Identify which cell holds the provided text, then report its [x, y] central coordinate. 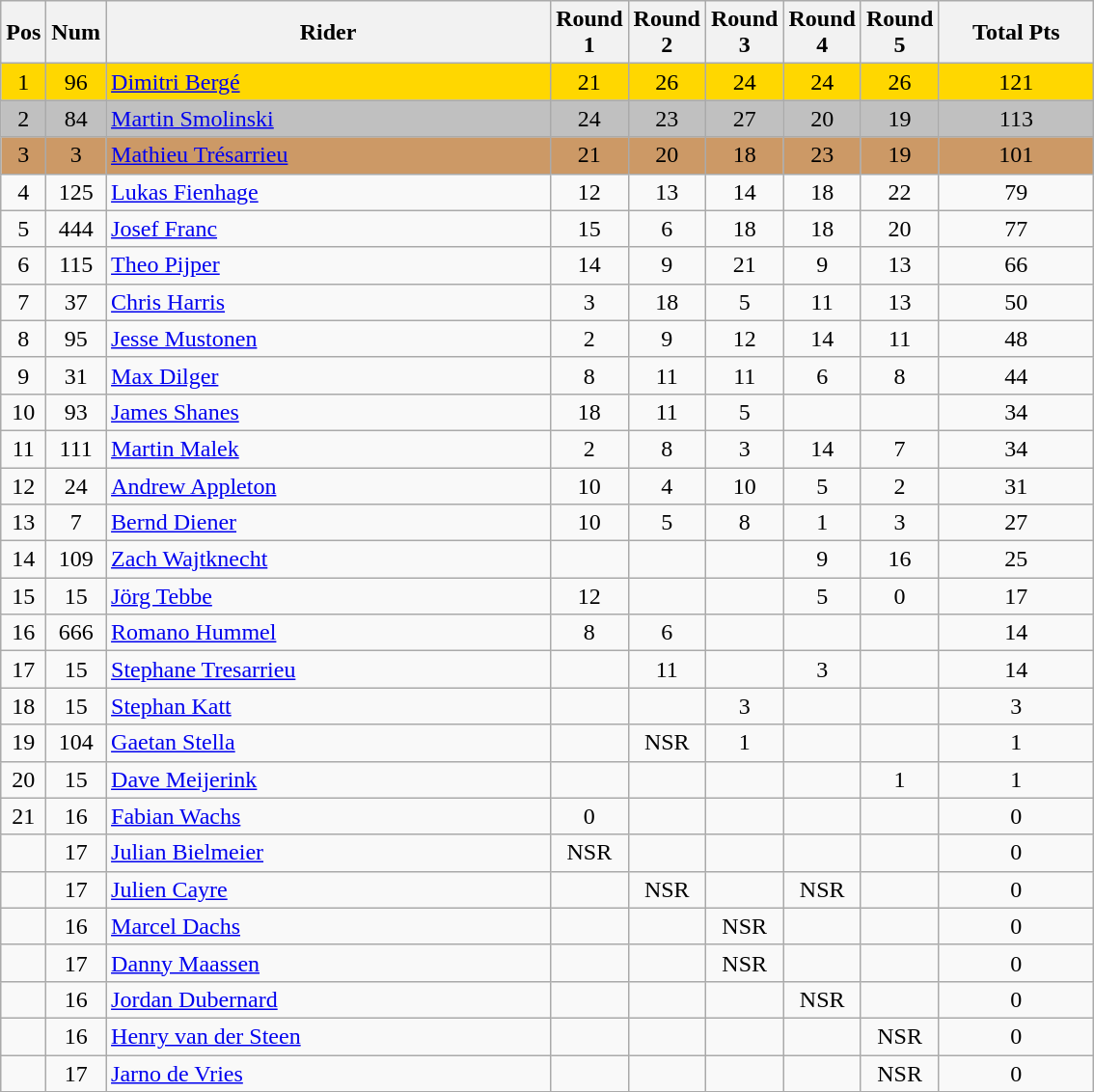
37 [76, 302]
Num [76, 33]
109 [76, 560]
444 [76, 229]
Gaetan Stella [328, 743]
Stephan Katt [328, 706]
Martin Malek [328, 449]
Lukas Fienhage [328, 192]
93 [76, 412]
Danny Maassen [328, 963]
Dimitri Bergé [328, 82]
Josef Franc [328, 229]
84 [76, 119]
666 [76, 633]
96 [76, 82]
95 [76, 339]
66 [1017, 265]
Round 2 [667, 33]
22 [899, 192]
Fabian Wachs [328, 816]
Bernd Diener [328, 523]
115 [76, 265]
Jesse Mustonen [328, 339]
44 [1017, 375]
111 [76, 449]
Max Dilger [328, 375]
Dave Meijerink [328, 779]
Henry van der Steen [328, 1036]
125 [76, 192]
Martin Smolinski [328, 119]
Jarno de Vries [328, 1074]
Pos [23, 33]
Round 5 [899, 33]
Round 1 [589, 33]
Marcel Dachs [328, 926]
Rider [328, 33]
Theo Pijper [328, 265]
50 [1017, 302]
113 [1017, 119]
Romano Hummel [328, 633]
79 [1017, 192]
121 [1017, 82]
Julian Bielmeier [328, 853]
Stephane Tresarrieu [328, 669]
104 [76, 743]
Zach Wajtknecht [328, 560]
48 [1017, 339]
101 [1017, 155]
Chris Harris [328, 302]
Jordan Dubernard [328, 999]
Mathieu Trésarrieu [328, 155]
Round 4 [822, 33]
25 [1017, 560]
Julien Cayre [328, 889]
James Shanes [328, 412]
Total Pts [1017, 33]
Andrew Appleton [328, 485]
Jörg Tebbe [328, 596]
77 [1017, 229]
Round 3 [744, 33]
